Find where the given text appears and provide that cell's center as [x, y] coordinate. 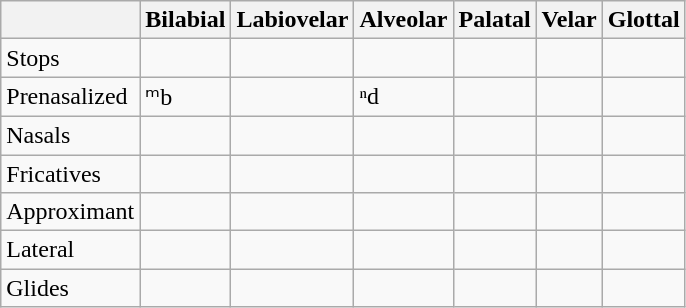
Prenasalized [70, 97]
Lateral [70, 250]
Alveolar [404, 20]
ⁿd [404, 97]
Fricatives [70, 173]
Glottal [644, 20]
Labiovelar [292, 20]
ᵐb [186, 97]
Approximant [70, 212]
Palatal [494, 20]
Velar [569, 20]
Bilabial [186, 20]
Stops [70, 58]
Glides [70, 288]
Nasals [70, 135]
